Detect which cell encompasses the target text, then output its (X, Y) center coordinate. 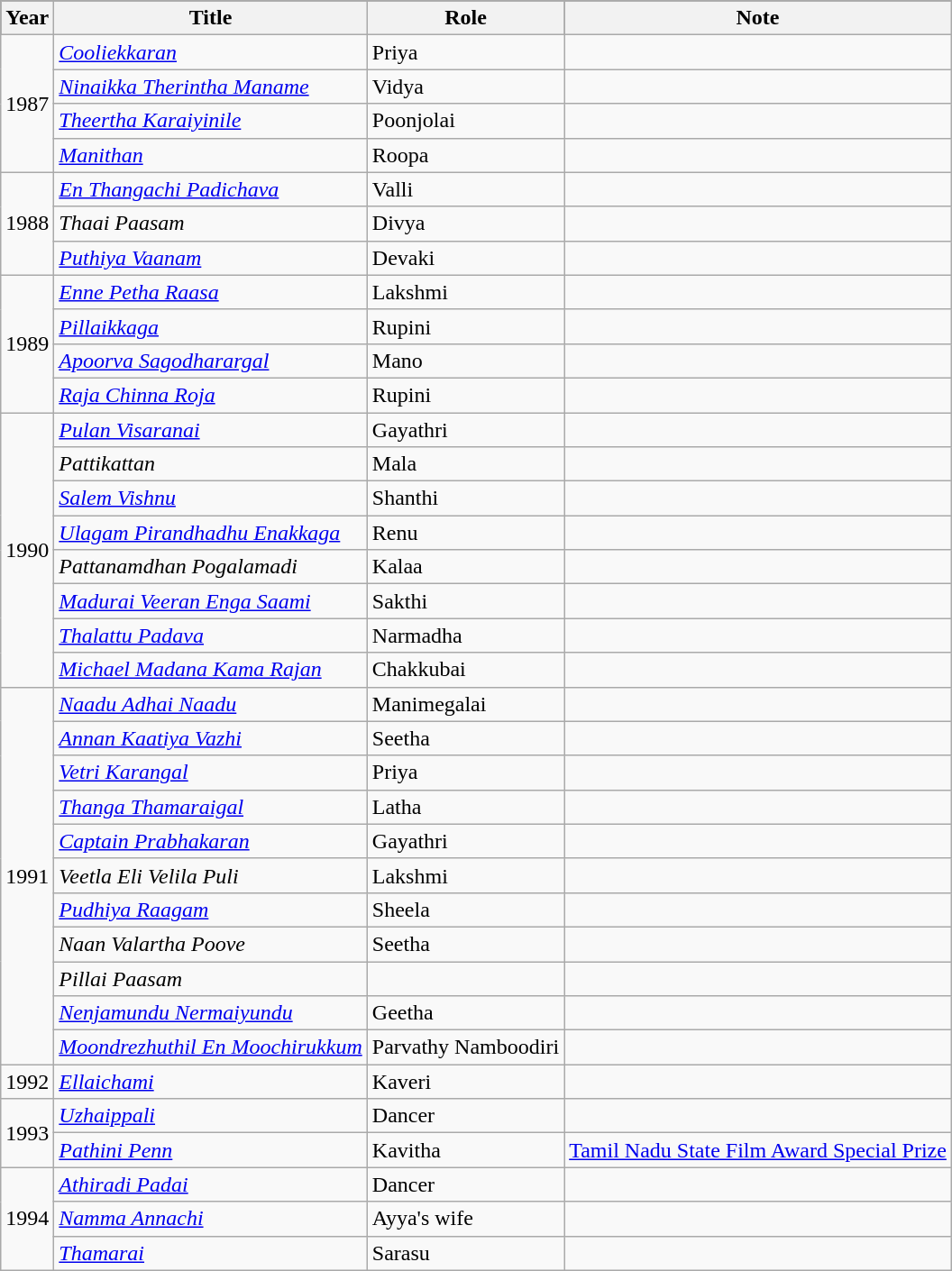
1991 (27, 876)
Geetha (465, 1013)
Pillaikkaga (211, 326)
Pudhiya Raagam (211, 910)
Narmadha (465, 635)
1987 (27, 104)
Sarasu (465, 1253)
1994 (27, 1219)
Pulan Visaranai (211, 430)
Parvathy Namboodiri (465, 1047)
Vidya (465, 87)
1988 (27, 224)
Sakthi (465, 601)
Veetla Eli Velila Puli (211, 875)
Chakkubai (465, 670)
Thalattu Padava (211, 635)
Note (758, 18)
Annan Kaatiya Vazhi (211, 738)
Raja Chinna Roja (211, 395)
Devaki (465, 258)
Cooliekkaran (211, 52)
Kaveri (465, 1082)
En Thangachi Padichava (211, 189)
Sheela (465, 910)
Theertha Karaiyinile (211, 121)
Nenjamundu Nermaiyundu (211, 1013)
Mala (465, 464)
Moondrezhuthil En Moochirukkum (211, 1047)
Renu (465, 533)
Mano (465, 361)
Salem Vishnu (211, 498)
Captain Prabhakaran (211, 841)
Thanga Thamaraigal (211, 807)
Thamarai (211, 1253)
Manithan (211, 155)
Puthiya Vaanam (211, 258)
Role (465, 18)
Shanthi (465, 498)
Kavitha (465, 1150)
Title (211, 18)
Poonjolai (465, 121)
Enne Petha Raasa (211, 292)
Pillai Paasam (211, 978)
Tamil Nadu State Film Award Special Prize (758, 1150)
Naadu Adhai Naadu (211, 704)
Latha (465, 807)
Kalaa (465, 567)
1993 (27, 1133)
Namma Annachi (211, 1219)
Ulagam Pirandhadhu Enakkaga (211, 533)
Divya (465, 224)
Thaai Paasam (211, 224)
Athiradi Padai (211, 1184)
Valli (465, 189)
Apoorva Sagodharargal (211, 361)
Manimegalai (465, 704)
Michael Madana Kama Rajan (211, 670)
1989 (27, 343)
Ayya's wife (465, 1219)
Pattanamdhan Pogalamadi (211, 567)
Madurai Veeran Enga Saami (211, 601)
Naan Valartha Poove (211, 944)
Pathini Penn (211, 1150)
Vetri Karangal (211, 773)
Ninaikka Therintha Maname (211, 87)
Roopa (465, 155)
Pattikattan (211, 464)
1990 (27, 550)
Year (27, 18)
1992 (27, 1082)
Uzhaippali (211, 1116)
Ellaichami (211, 1082)
